For the text-containing cell, return its midpoint in (x, y) coordinate format. 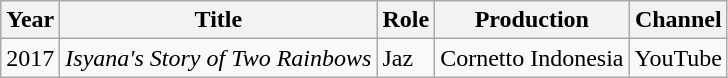
Isyana's Story of Two Rainbows (218, 58)
Year (30, 20)
Title (218, 20)
Production (532, 20)
YouTube (678, 58)
2017 (30, 58)
Cornetto Indonesia (532, 58)
Jaz (406, 58)
Channel (678, 20)
Role (406, 20)
